Search for the cell housing the specified text and yield its (X, Y) center coordinate. 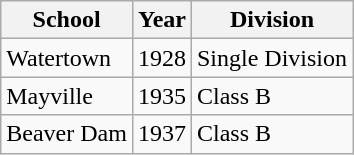
Single Division (272, 58)
Mayville (67, 96)
Year (162, 20)
Watertown (67, 58)
1935 (162, 96)
Division (272, 20)
1928 (162, 58)
1937 (162, 134)
Beaver Dam (67, 134)
School (67, 20)
